Find where the given text appears and provide that cell's center as (X, Y) coordinate. 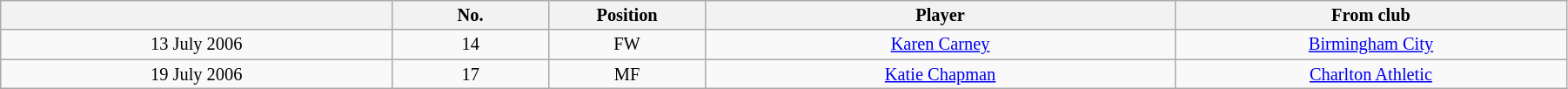
Player (941, 15)
19 July 2006 (197, 74)
Karen Carney (941, 44)
13 July 2006 (197, 44)
17 (471, 74)
From club (1371, 15)
MF (627, 74)
FW (627, 44)
Position (627, 15)
Birmingham City (1371, 44)
Charlton Athletic (1371, 74)
14 (471, 44)
No. (471, 15)
Katie Chapman (941, 74)
